Provide the (X, Y) coordinate of the cell's center where the given text is located.  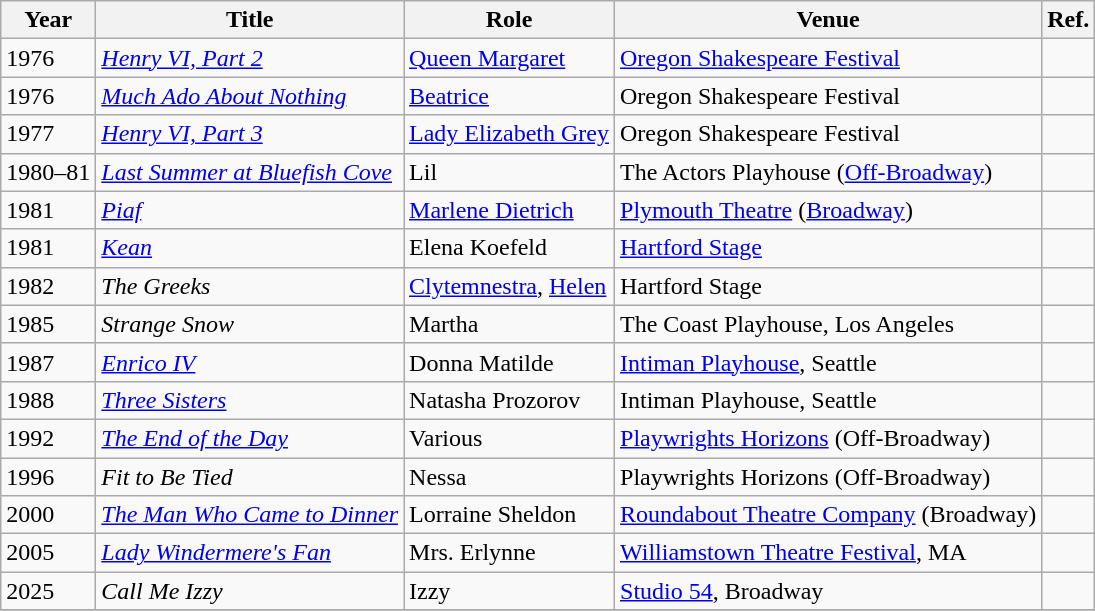
1985 (48, 324)
Ref. (1068, 20)
Martha (510, 324)
Roundabout Theatre Company (Broadway) (828, 515)
Fit to Be Tied (250, 477)
Natasha Prozorov (510, 400)
Marlene Dietrich (510, 210)
Queen Margaret (510, 58)
Strange Snow (250, 324)
1977 (48, 134)
The Actors Playhouse (Off-Broadway) (828, 172)
Enrico IV (250, 362)
Kean (250, 248)
Much Ado About Nothing (250, 96)
1988 (48, 400)
2005 (48, 553)
Year (48, 20)
The Coast Playhouse, Los Angeles (828, 324)
Lady Elizabeth Grey (510, 134)
The End of the Day (250, 438)
Henry VI, Part 2 (250, 58)
Izzy (510, 591)
Lady Windermere's Fan (250, 553)
Studio 54, Broadway (828, 591)
Plymouth Theatre (Broadway) (828, 210)
1992 (48, 438)
Clytemnestra, Helen (510, 286)
Elena Koefeld (510, 248)
2025 (48, 591)
The Greeks (250, 286)
Call Me Izzy (250, 591)
Various (510, 438)
Title (250, 20)
Donna Matilde (510, 362)
Nessa (510, 477)
Piaf (250, 210)
Last Summer at Bluefish Cove (250, 172)
Role (510, 20)
The Man Who Came to Dinner (250, 515)
Williamstown Theatre Festival, MA (828, 553)
2000 (48, 515)
1980–81 (48, 172)
Three Sisters (250, 400)
Beatrice (510, 96)
Mrs. Erlynne (510, 553)
1982 (48, 286)
Lorraine Sheldon (510, 515)
1996 (48, 477)
Venue (828, 20)
Lil (510, 172)
Henry VI, Part 3 (250, 134)
1987 (48, 362)
